Capture the cell that displays the provided text and extract its (X, Y) central coordinate. 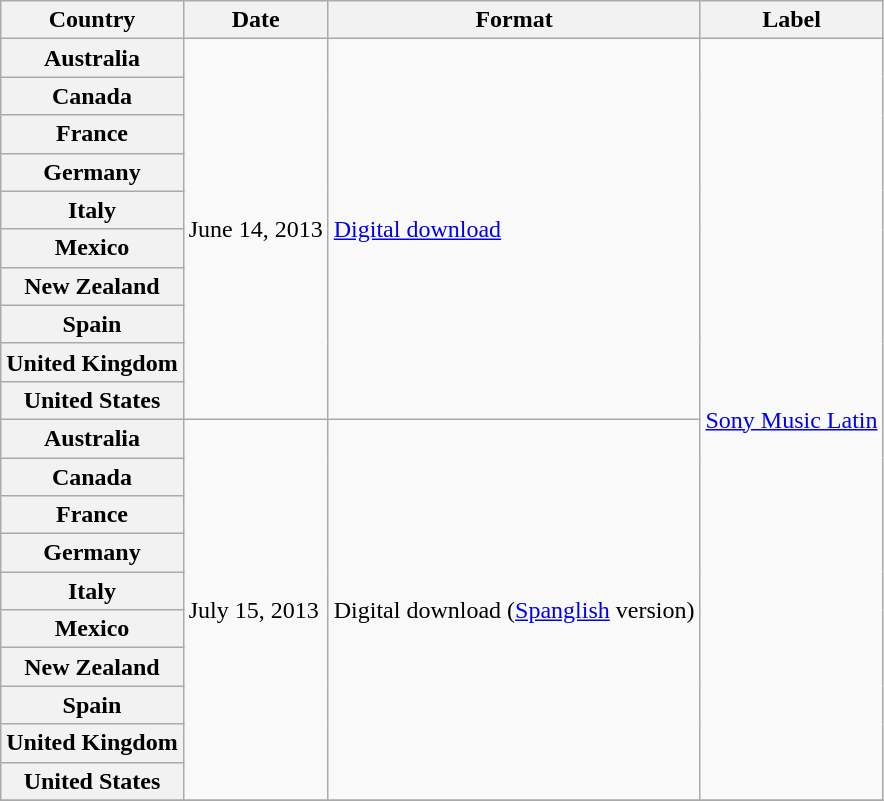
Format (514, 20)
Sony Music Latin (792, 420)
July 15, 2013 (256, 610)
Label (792, 20)
Digital download (514, 230)
Country (92, 20)
June 14, 2013 (256, 230)
Digital download (Spanglish version) (514, 610)
Date (256, 20)
